Extract the (x, y) coordinate from the center of the cell holding the provided text.  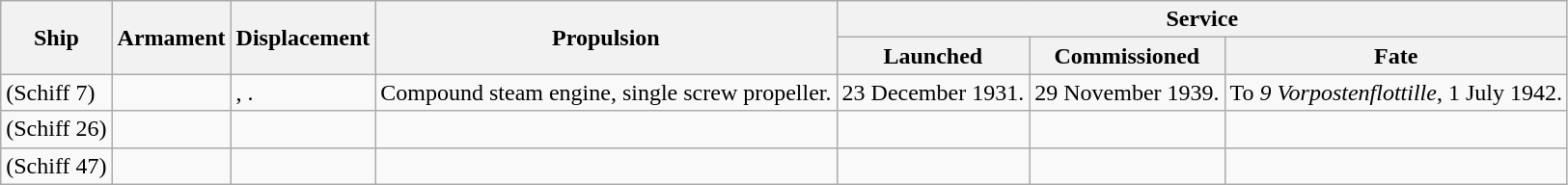
Commissioned (1127, 56)
To 9 Vorpostenflottille, 1 July 1942. (1395, 92)
Armament (172, 38)
Fate (1395, 56)
23 December 1931. (933, 92)
(Schiff 47) (56, 166)
Compound steam engine, single screw propeller. (606, 92)
Displacement (303, 38)
(Schiff 7) (56, 92)
Launched (933, 56)
Propulsion (606, 38)
Ship (56, 38)
29 November 1939. (1127, 92)
Service (1202, 19)
(Schiff 26) (56, 129)
, . (303, 92)
